Provide the (X, Y) coordinate of the cell's center where the given text is located.  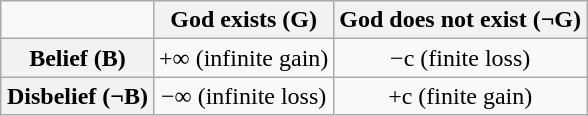
−c (finite loss) (460, 58)
Disbelief (¬B) (77, 96)
Belief (B) (77, 58)
−∞ (infinite loss) (243, 96)
+c (finite gain) (460, 96)
God exists (G) (243, 20)
God does not exist (¬G) (460, 20)
+∞ (infinite gain) (243, 58)
